Output the [x, y] coordinate of the center of the cell containing the given text.  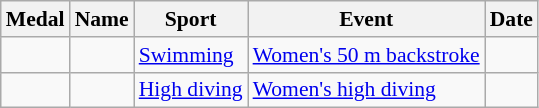
Swimming [191, 55]
Women's 50 m backstroke [366, 55]
High diving [191, 90]
Date [512, 19]
Event [366, 19]
Sport [191, 19]
Medal [36, 19]
Women's high diving [366, 90]
Name [102, 19]
